Find where the given text appears and provide that cell's center as (x, y) coordinate. 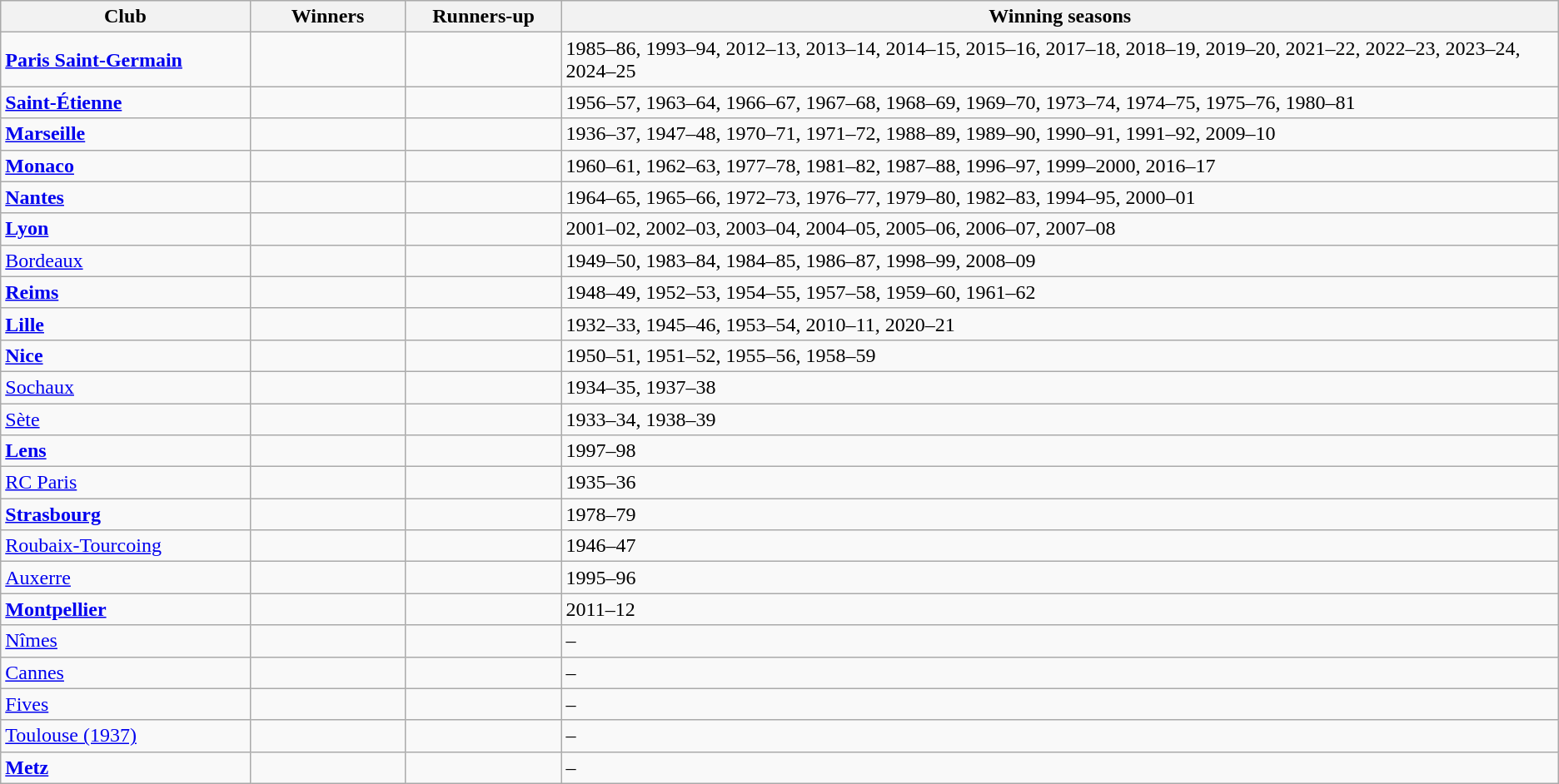
1960–61, 1962–63, 1977–78, 1981–82, 1987–88, 1996–97, 1999–2000, 2016–17 (1059, 166)
Sochaux (125, 387)
Saint-Étienne (125, 102)
Paris Saint-Germain (125, 60)
Lyon (125, 229)
1935–36 (1059, 483)
1985–86, 1993–94, 2012–13, 2013–14, 2014–15, 2015–16, 2017–18, 2018–19, 2019–20, 2021–22, 2022–23, 2023–24, 2024–25 (1059, 60)
1946–47 (1059, 546)
Winning seasons (1059, 17)
Runners-up (483, 17)
Bordeaux (125, 261)
Lille (125, 324)
2001–02, 2002–03, 2003–04, 2004–05, 2005–06, 2006–07, 2007–08 (1059, 229)
Reims (125, 292)
RC Paris (125, 483)
Montpellier (125, 609)
Winners (328, 17)
1978–79 (1059, 514)
Monaco (125, 166)
Strasbourg (125, 514)
1948–49, 1952–53, 1954–55, 1957–58, 1959–60, 1961–62 (1059, 292)
Nîmes (125, 641)
Nice (125, 355)
1934–35, 1937–38 (1059, 387)
Sète (125, 419)
Metz (125, 767)
Club (125, 17)
Nantes (125, 197)
Fives (125, 704)
1936–37, 1947–48, 1970–71, 1971–72, 1988–89, 1989–90, 1990–91, 1991–92, 2009–10 (1059, 134)
1964–65, 1965–66, 1972–73, 1976–77, 1979–80, 1982–83, 1994–95, 2000–01 (1059, 197)
Auxerre (125, 578)
2011–12 (1059, 609)
1997–98 (1059, 451)
Lens (125, 451)
1933–34, 1938–39 (1059, 419)
Marseille (125, 134)
1949–50, 1983–84, 1984–85, 1986–87, 1998–99, 2008–09 (1059, 261)
Roubaix-Tourcoing (125, 546)
1932–33, 1945–46, 1953–54, 2010–11, 2020–21 (1059, 324)
1956–57, 1963–64, 1966–67, 1967–68, 1968–69, 1969–70, 1973–74, 1974–75, 1975–76, 1980–81 (1059, 102)
Toulouse (1937) (125, 736)
1950–51, 1951–52, 1955–56, 1958–59 (1059, 355)
Cannes (125, 672)
1995–96 (1059, 578)
